Identify which cell holds the provided text, then report its [X, Y] central coordinate. 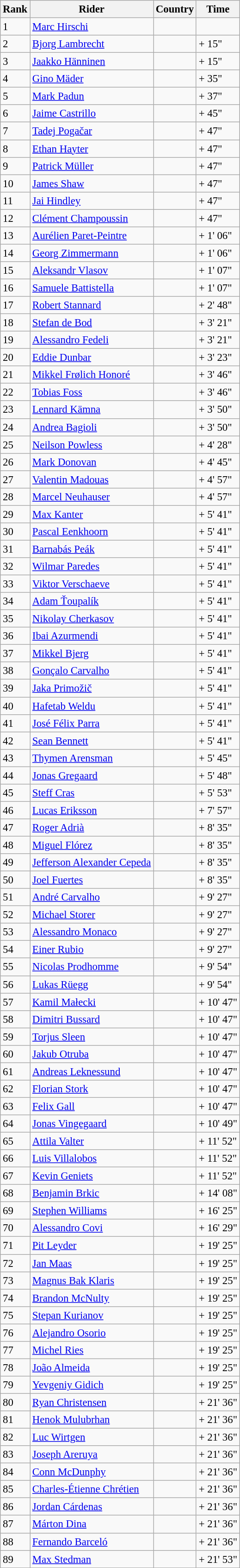
12 [15, 218]
56 [15, 984]
Steff Cras [92, 793]
Felix Gall [92, 1106]
Sean Bennett [92, 741]
+ 14' 08" [218, 1193]
26 [15, 462]
Max Stedman [92, 1559]
74 [15, 1298]
Valentin Madouas [92, 479]
11 [15, 201]
+ 4' 45" [218, 462]
30 [15, 532]
+ 7' 57" [218, 810]
Mikkel Bjerg [92, 654]
34 [15, 601]
Alessandro Fedeli [92, 340]
James Shaw [92, 183]
42 [15, 741]
46 [15, 810]
63 [15, 1106]
Stephen Williams [92, 1211]
67 [15, 1176]
72 [15, 1263]
Nicolas Prodhomme [92, 967]
77 [15, 1350]
45 [15, 793]
Einer Rubio [92, 950]
79 [15, 1385]
Marc Hirschi [92, 27]
Roger Adrià [92, 828]
Samuele Battistella [92, 288]
Mark Donovan [92, 462]
Ethan Hayter [92, 149]
Neilson Powless [92, 445]
20 [15, 358]
+ 3' 23" [218, 358]
Luis Villalobos [92, 1159]
41 [15, 723]
31 [15, 549]
Ibai Azurmendi [92, 636]
Nikolay Cherkasov [92, 619]
9 [15, 166]
76 [15, 1333]
8 [15, 149]
Jefferson Alexander Cepeda [92, 863]
Rider [92, 9]
55 [15, 967]
19 [15, 340]
Lucas Eriksson [92, 810]
18 [15, 323]
Alejandro Osorio [92, 1333]
Robert Stannard [92, 305]
Wilmar Paredes [92, 567]
29 [15, 514]
Dimitri Bussard [92, 1019]
61 [15, 1071]
Benjamin Brkic [92, 1193]
43 [15, 758]
Country [175, 9]
Joseph Areruya [92, 1455]
+ 16' 25" [218, 1211]
40 [15, 706]
39 [15, 688]
Torjus Sleen [92, 1037]
4 [15, 79]
Gonçalo Carvalho [92, 671]
Jordan Cárdenas [92, 1507]
Andreas Leknessund [92, 1071]
25 [15, 445]
Jai Hindley [92, 201]
70 [15, 1228]
16 [15, 288]
13 [15, 236]
+ 37" [218, 96]
88 [15, 1542]
Lukas Rüegg [92, 984]
Viktor Verschaeve [92, 584]
32 [15, 567]
Jakub Otruba [92, 1054]
Rank [15, 9]
Márton Dina [92, 1524]
Marcel Neuhauser [92, 497]
+ 5' 48" [218, 775]
+ 4' 28" [218, 445]
Pit Leyder [92, 1246]
10 [15, 183]
Bjorg Lambrecht [92, 44]
1 [15, 27]
89 [15, 1559]
Aurélien Paret-Peintre [92, 236]
Alessandro Covi [92, 1228]
Lennard Kämna [92, 410]
Kamil Małecki [92, 1002]
Brandon McNulty [92, 1298]
3 [15, 62]
Max Kanter [92, 514]
44 [15, 775]
Jan Maas [92, 1263]
75 [15, 1315]
57 [15, 1002]
Mark Padun [92, 96]
Georg Zimmermann [92, 253]
Jonas Gregaard [92, 775]
82 [15, 1437]
Jonas Vingegaard [92, 1124]
Time [218, 9]
+ 5' 53" [218, 793]
58 [15, 1019]
Jaime Castrillo [92, 113]
+ 21' 53" [218, 1559]
48 [15, 845]
Tadej Pogačar [92, 131]
5 [15, 96]
80 [15, 1402]
Charles-Étienne Chrétien [92, 1489]
Barnabás Peák [92, 549]
87 [15, 1524]
60 [15, 1054]
João Almeida [92, 1367]
64 [15, 1124]
Pascal Eenkhoorn [92, 532]
Fernando Barceló [92, 1542]
49 [15, 863]
Aleksandr Vlasov [92, 271]
47 [15, 828]
69 [15, 1211]
Yevgeniy Gidich [92, 1385]
+ 16' 29" [218, 1228]
27 [15, 479]
Florian Stork [92, 1089]
66 [15, 1159]
Jaka Primožič [92, 688]
Jaakko Hänninen [92, 62]
38 [15, 671]
Michael Storer [92, 915]
78 [15, 1367]
54 [15, 950]
Eddie Dunbar [92, 358]
50 [15, 880]
17 [15, 305]
Henok Mulubrhan [92, 1420]
+ 10' 49" [218, 1124]
Ryan Christensen [92, 1402]
+ 5' 45" [218, 758]
14 [15, 253]
+ 2' 48" [218, 305]
Attila Valter [92, 1141]
Adam Ťoupalík [92, 601]
+ 35" [218, 79]
Conn McDunphy [92, 1472]
Mikkel Frølich Honoré [92, 375]
83 [15, 1455]
86 [15, 1507]
Miguel Flórez [92, 845]
85 [15, 1489]
37 [15, 654]
68 [15, 1193]
51 [15, 897]
Patrick Müller [92, 166]
28 [15, 497]
Tobias Foss [92, 392]
73 [15, 1280]
21 [15, 375]
52 [15, 915]
7 [15, 131]
53 [15, 932]
Alessandro Monaco [92, 932]
Luc Wirtgen [92, 1437]
José Félix Parra [92, 723]
81 [15, 1420]
Stefan de Bod [92, 323]
24 [15, 427]
Michel Ries [92, 1350]
36 [15, 636]
Gino Mäder [92, 79]
Joel Fuertes [92, 880]
84 [15, 1472]
22 [15, 392]
33 [15, 584]
Kevin Geniets [92, 1176]
35 [15, 619]
Andrea Bagioli [92, 427]
Hafetab Weldu [92, 706]
59 [15, 1037]
71 [15, 1246]
15 [15, 271]
+ 45" [218, 113]
Thymen Arensman [92, 758]
Clément Champoussin [92, 218]
André Carvalho [92, 897]
Magnus Bak Klaris [92, 1280]
2 [15, 44]
Stepan Kurianov [92, 1315]
62 [15, 1089]
6 [15, 113]
65 [15, 1141]
23 [15, 410]
